Return [x, y] of the center of cell containing provided text 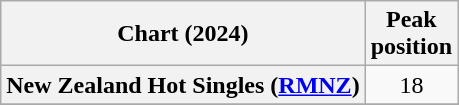
New Zealand Hot Singles (RMNZ) [183, 85]
Chart (2024) [183, 34]
18 [411, 85]
Peakposition [411, 34]
